Find where the given text appears and provide that cell's center as (X, Y) coordinate. 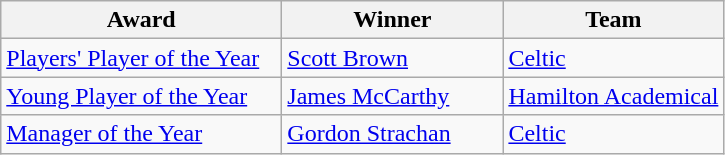
Gordon Strachan (392, 134)
Team (614, 20)
Winner (392, 20)
Manager of the Year (142, 134)
James McCarthy (392, 96)
Hamilton Academical (614, 96)
Scott Brown (392, 58)
Award (142, 20)
Young Player of the Year (142, 96)
Players' Player of the Year (142, 58)
